Return the [x, y] coordinate for the center point of the cell that contains the specified text.  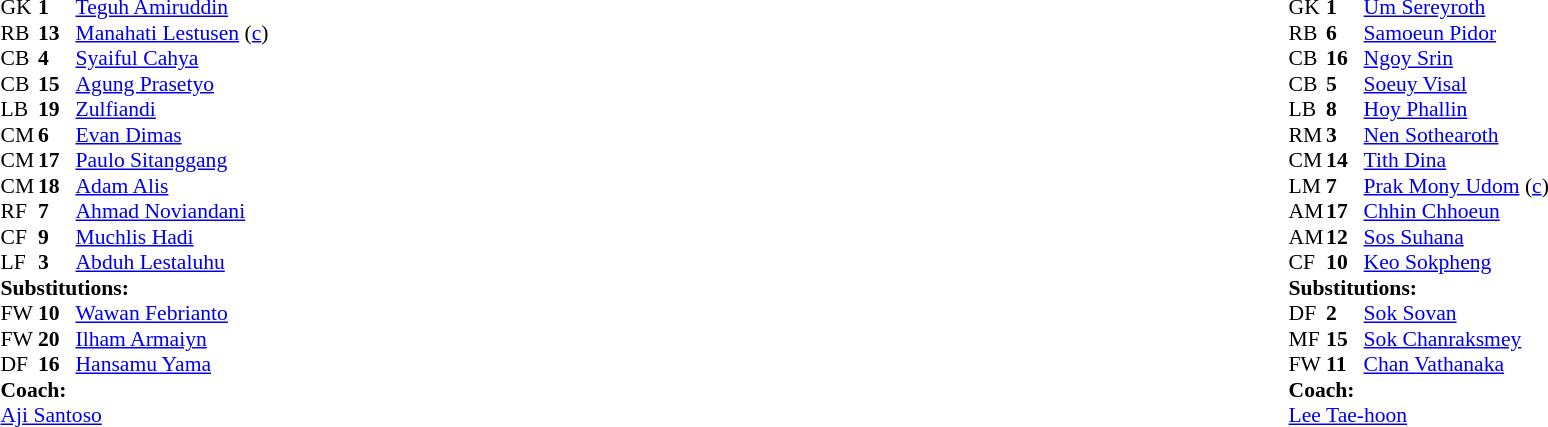
19 [57, 109]
4 [57, 59]
Substitutions: [134, 288]
8 [1345, 109]
14 [1345, 161]
Wawan Febrianto [172, 313]
18 [57, 186]
2 [1345, 313]
LM [1308, 186]
Manahati Lestusen (c) [172, 33]
Syaiful Cahya [172, 59]
Ilham Armaiyn [172, 339]
Abduh Lestaluhu [172, 263]
Ahmad Noviandani [172, 211]
Zulfiandi [172, 109]
12 [1345, 237]
Paulo Sitanggang [172, 161]
MF [1308, 339]
RF [19, 211]
Coach: [134, 390]
5 [1345, 84]
Adam Alis [172, 186]
RM [1308, 135]
Evan Dimas [172, 135]
20 [57, 339]
Hansamu Yama [172, 365]
Agung Prasetyo [172, 84]
Muchlis Hadi [172, 237]
9 [57, 237]
13 [57, 33]
LF [19, 263]
11 [1345, 365]
